Pinpoint the cell where the given text exists, returning its (X, Y) midpoint coordinate. 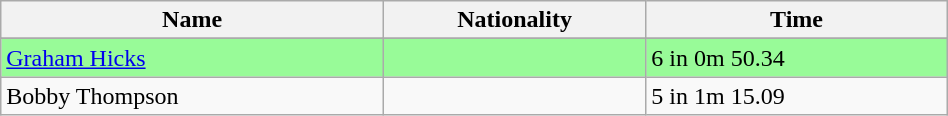
Graham Hicks (192, 58)
6 in 0m 50.34 (796, 58)
Nationality (514, 20)
Time (796, 20)
5 in 1m 15.09 (796, 96)
Name (192, 20)
Bobby Thompson (192, 96)
